Search for the cell housing the specified text and yield its [x, y] center coordinate. 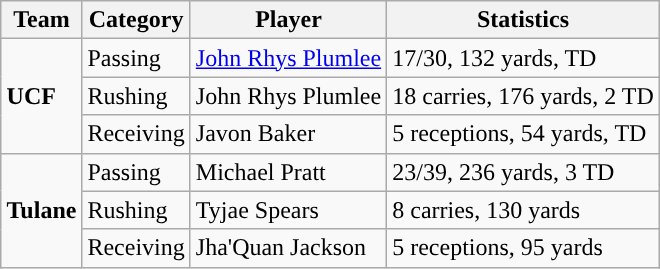
Player [288, 20]
Michael Pratt [288, 172]
Team [42, 20]
23/39, 236 yards, 3 TD [524, 172]
18 carries, 176 yards, 2 TD [524, 96]
Tyjae Spears [288, 210]
Tulane [42, 210]
Javon Baker [288, 134]
17/30, 132 yards, TD [524, 58]
8 carries, 130 yards [524, 210]
Category [136, 20]
Statistics [524, 20]
UCF [42, 96]
Jha'Quan Jackson [288, 248]
5 receptions, 95 yards [524, 248]
5 receptions, 54 yards, TD [524, 134]
